Return the (x, y) coordinate for the center point of the cell that contains the specified text.  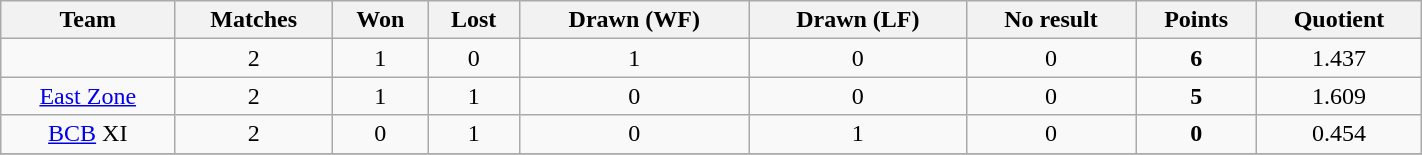
Won (380, 20)
Points (1196, 20)
Quotient (1339, 20)
East Zone (88, 96)
1.437 (1339, 58)
No result (1050, 20)
BCB XI (88, 134)
0.454 (1339, 134)
1.609 (1339, 96)
5 (1196, 96)
Lost (474, 20)
Matches (254, 20)
6 (1196, 58)
Drawn (WF) (634, 20)
Drawn (LF) (858, 20)
Team (88, 20)
